Return (X, Y) of the center of cell containing provided text 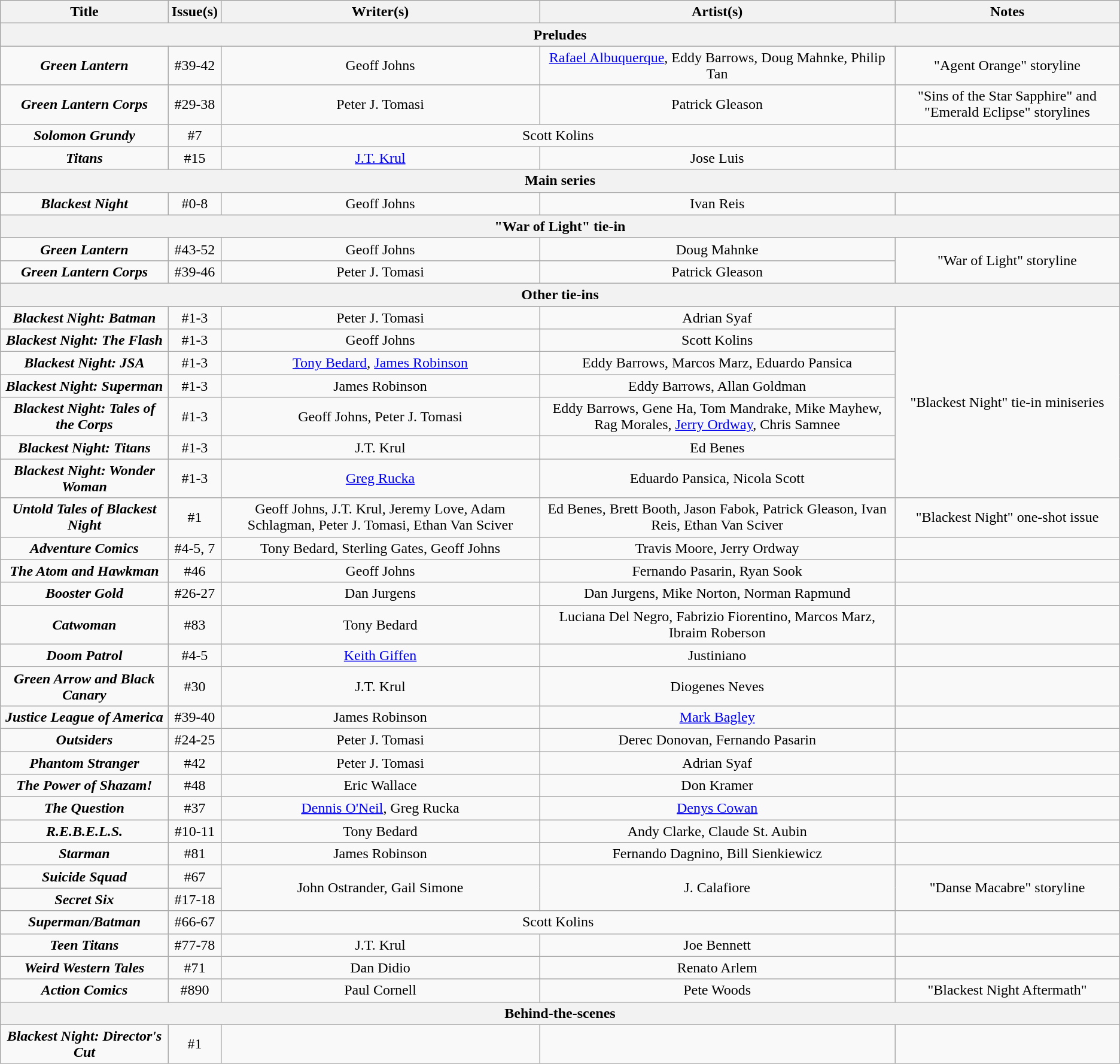
The Power of Shazam! (84, 786)
#67 (194, 877)
#24-25 (194, 740)
#71 (194, 968)
Jose Luis (717, 158)
Catwoman (84, 625)
Eddy Barrows, Allan Goldman (717, 386)
Booster Gold (84, 594)
"War of Light" tie-in (560, 226)
J. Calafiore (717, 888)
Fernando Pasarin, Ryan Sook (717, 571)
Rafael Albuquerque, Eddy Barrows, Doug Mahnke, Philip Tan (717, 66)
The Atom and Hawkman (84, 571)
Blackest Night: Director's Cut (84, 1044)
Preludes (560, 35)
Denys Cowan (717, 808)
#17-18 (194, 899)
Blackest Night: Wonder Woman (84, 479)
#43-52 (194, 249)
#66-67 (194, 922)
Tony Bedard, James Robinson (381, 363)
#10-11 (194, 831)
Adventure Comics (84, 548)
Dennis O'Neil, Greg Rucka (381, 808)
Justice League of America (84, 717)
Eddy Barrows, Gene Ha, Tom Mandrake, Mike Mayhew, Rag Morales, Jerry Ordway, Chris Samnee (717, 417)
Geoff Johns, Peter J. Tomasi (381, 417)
Fernando Dagnino, Bill Sienkiewicz (717, 854)
#46 (194, 571)
Teen Titans (84, 945)
Paul Cornell (381, 990)
Derec Donovan, Fernando Pasarin (717, 740)
Andy Clarke, Claude St. Aubin (717, 831)
The Question (84, 808)
"Blackest Night" tie-in miniseries (1008, 402)
#37 (194, 808)
Blackest Night: Superman (84, 386)
Blackest Night: Titans (84, 448)
"Blackest Night Aftermath" (1008, 990)
Blackest Night: JSA (84, 363)
"Danse Macabre" storyline (1008, 888)
Dan Jurgens, Mike Norton, Norman Rapmund (717, 594)
Eduardo Pansica, Nicola Scott (717, 479)
Dan Jurgens (381, 594)
Geoff Johns, J.T. Krul, Jeremy Love, Adam Schlagman, Peter J. Tomasi, Ethan Van Sciver (381, 517)
Justiniano (717, 655)
Main series (560, 181)
Ivan Reis (717, 203)
Greg Rucka (381, 479)
Ed Benes (717, 448)
Renato Arlem (717, 968)
Eric Wallace (381, 786)
Mark Bagley (717, 717)
Action Comics (84, 990)
Green Arrow and Black Canary (84, 686)
#4-5 (194, 655)
Doug Mahnke (717, 249)
Don Kramer (717, 786)
Outsiders (84, 740)
"Blackest Night" one-shot issue (1008, 517)
John Ostrander, Gail Simone (381, 888)
R.E.B.E.L.S. (84, 831)
Diogenes Neves (717, 686)
Notes (1008, 12)
#83 (194, 625)
"Agent Orange" storyline (1008, 66)
#4-5, 7 (194, 548)
Superman/Batman (84, 922)
Tony Bedard, Sterling Gates, Geoff Johns (381, 548)
Luciana Del Negro, Fabrizio Fiorentino, Marcos Marz, Ibraim Roberson (717, 625)
#39-42 (194, 66)
Issue(s) (194, 12)
#15 (194, 158)
Title (84, 12)
#890 (194, 990)
#29-38 (194, 104)
#42 (194, 763)
Dan Didio (381, 968)
Blackest Night: Tales of the Corps (84, 417)
Blackest Night (84, 203)
Pete Woods (717, 990)
#39-40 (194, 717)
#81 (194, 854)
Keith Giffen (381, 655)
Untold Tales of Blackest Night (84, 517)
#39-46 (194, 272)
Phantom Stranger (84, 763)
Blackest Night: Batman (84, 318)
"Sins of the Star Sapphire" and "Emerald Eclipse" storylines (1008, 104)
Ed Benes, Brett Booth, Jason Fabok, Patrick Gleason, Ivan Reis, Ethan Van Sciver (717, 517)
Behind-the-scenes (560, 1013)
Secret Six (84, 899)
Travis Moore, Jerry Ordway (717, 548)
#48 (194, 786)
Doom Patrol (84, 655)
Titans (84, 158)
"War of Light" storyline (1008, 260)
Eddy Barrows, Marcos Marz, Eduardo Pansica (717, 363)
Writer(s) (381, 12)
Suicide Squad (84, 877)
#0-8 (194, 203)
Weird Western Tales (84, 968)
#7 (194, 135)
Solomon Grundy (84, 135)
Artist(s) (717, 12)
Starman (84, 854)
Joe Bennett (717, 945)
#77-78 (194, 945)
#30 (194, 686)
Blackest Night: The Flash (84, 341)
Other tie-ins (560, 294)
#26-27 (194, 594)
